Capture the cell that displays the provided text and extract its [X, Y] central coordinate. 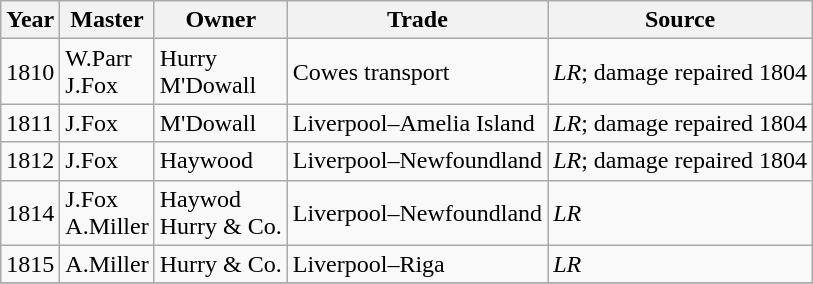
Master [107, 20]
A.Miller [107, 264]
1810 [30, 72]
Liverpool–Riga [417, 264]
HurryM'Dowall [220, 72]
Source [680, 20]
Hurry & Co. [220, 264]
W.ParrJ.Fox [107, 72]
1814 [30, 212]
Liverpool–Amelia Island [417, 123]
Year [30, 20]
1812 [30, 161]
Haywood [220, 161]
HaywodHurry & Co. [220, 212]
Cowes transport [417, 72]
Trade [417, 20]
1811 [30, 123]
J.FoxA.Miller [107, 212]
M'Dowall [220, 123]
Owner [220, 20]
1815 [30, 264]
